Search for the cell housing the specified text and yield its (x, y) center coordinate. 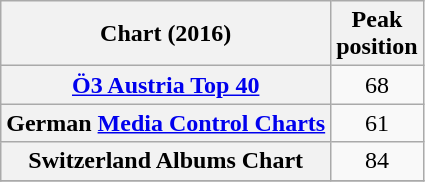
61 (377, 123)
Ö3 Austria Top 40 (166, 85)
Peakposition (377, 34)
Chart (2016) (166, 34)
84 (377, 161)
German Media Control Charts (166, 123)
Switzerland Albums Chart (166, 161)
68 (377, 85)
